Return the (X, Y) coordinate for the center point of the cell that contains the specified text.  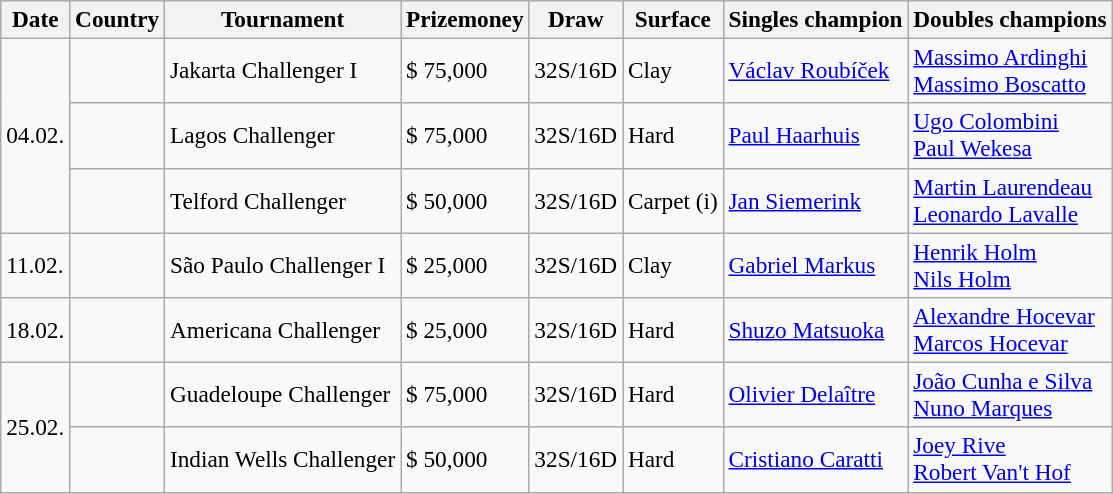
Americana Challenger (283, 330)
Guadeloupe Challenger (283, 394)
Surface (674, 19)
Lagos Challenger (283, 136)
Alexandre Hocevar Marcos Hocevar (1010, 330)
Tournament (283, 19)
Draw (576, 19)
Shuzo Matsuoka (816, 330)
04.02. (36, 135)
Telford Challenger (283, 200)
Jakarta Challenger I (283, 70)
Gabriel Markus (816, 264)
Country (118, 19)
Massimo Ardinghi Massimo Boscatto (1010, 70)
Carpet (i) (674, 200)
25.02. (36, 427)
Olivier Delaître (816, 394)
Doubles champions (1010, 19)
Paul Haarhuis (816, 136)
Cristiano Caratti (816, 460)
São Paulo Challenger I (283, 264)
Ugo Colombini Paul Wekesa (1010, 136)
18.02. (36, 330)
João Cunha e Silva Nuno Marques (1010, 394)
Indian Wells Challenger (283, 460)
11.02. (36, 264)
Jan Siemerink (816, 200)
Henrik Holm Nils Holm (1010, 264)
Václav Roubíček (816, 70)
Martin Laurendeau Leonardo Lavalle (1010, 200)
Joey Rive Robert Van't Hof (1010, 460)
Singles champion (816, 19)
Prizemoney (465, 19)
Date (36, 19)
